From the cell containing the given text, extract its center point as [X, Y] coordinate. 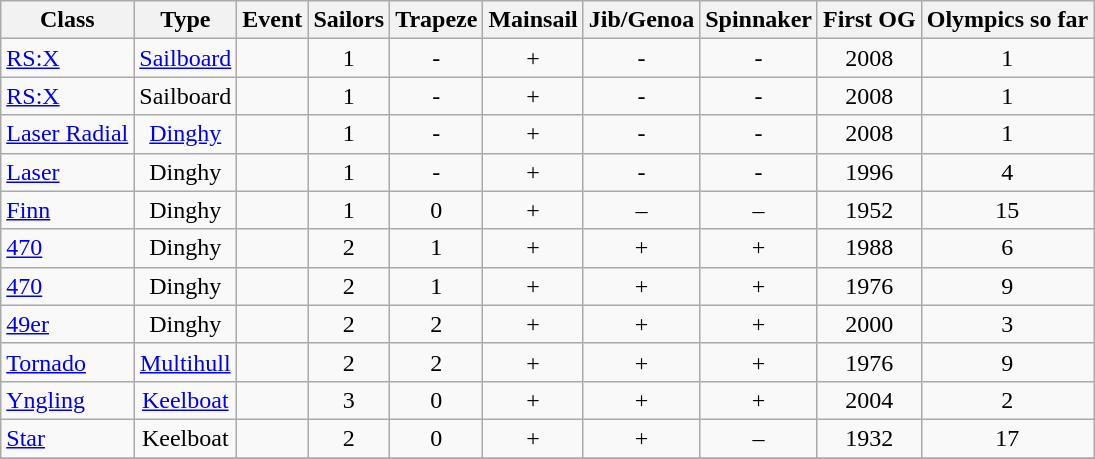
First OG [869, 20]
6 [1007, 248]
1952 [869, 210]
Event [272, 20]
15 [1007, 210]
1996 [869, 172]
Tornado [68, 362]
49er [68, 324]
Jib/Genoa [641, 20]
Type [186, 20]
2004 [869, 400]
Sailors [349, 20]
Mainsail [533, 20]
Spinnaker [759, 20]
Multihull [186, 362]
Laser Radial [68, 134]
1932 [869, 438]
Finn [68, 210]
Laser [68, 172]
1988 [869, 248]
Trapeze [436, 20]
Star [68, 438]
2000 [869, 324]
Olympics so far [1007, 20]
Class [68, 20]
17 [1007, 438]
4 [1007, 172]
Yngling [68, 400]
